Search for the cell housing the specified text and yield its (x, y) center coordinate. 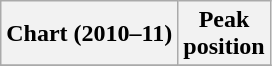
Peakposition (224, 34)
Chart (2010–11) (90, 34)
